Pinpoint the cell where the given text exists, returning its (x, y) midpoint coordinate. 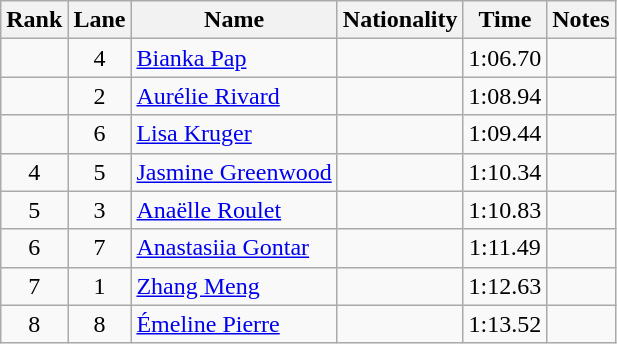
Aurélie Rivard (234, 96)
3 (100, 210)
2 (100, 96)
Zhang Meng (234, 286)
Name (234, 20)
1:10.83 (505, 210)
Émeline Pierre (234, 324)
Bianka Pap (234, 58)
1:11.49 (505, 248)
1:09.44 (505, 134)
1:06.70 (505, 58)
1 (100, 286)
Lane (100, 20)
Rank (34, 20)
Time (505, 20)
Jasmine Greenwood (234, 172)
Anaëlle Roulet (234, 210)
Anastasiia Gontar (234, 248)
1:08.94 (505, 96)
1:10.34 (505, 172)
Nationality (400, 20)
1:12.63 (505, 286)
Lisa Kruger (234, 134)
1:13.52 (505, 324)
Notes (581, 20)
